Extract the [X, Y] coordinate from the center of the cell holding the provided text.  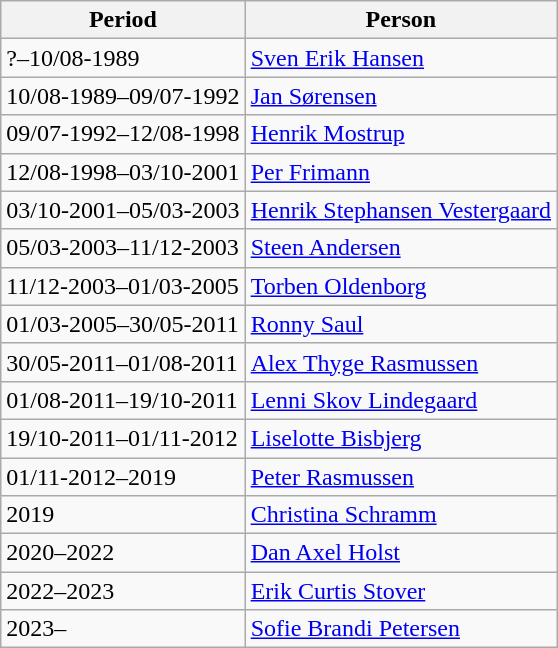
09/07-1992–12/08-1998 [123, 134]
2022–2023 [123, 591]
19/10-2011–01/11-2012 [123, 438]
01/11-2012–2019 [123, 477]
Alex Thyge Rasmussen [400, 362]
Torben Oldenborg [400, 286]
05/03-2003–11/12-2003 [123, 248]
?–10/08-1989 [123, 58]
Erik Curtis Stover [400, 591]
Person [400, 20]
12/08-1998–03/10-2001 [123, 172]
Liselotte Bisbjerg [400, 438]
Ronny Saul [400, 324]
Steen Andersen [400, 248]
01/08-2011–19/10-2011 [123, 400]
Jan Sørensen [400, 96]
Dan Axel Holst [400, 553]
30/05-2011–01/08-2011 [123, 362]
01/03-2005–30/05-2011 [123, 324]
Henrik Stephansen Vestergaard [400, 210]
2020–2022 [123, 553]
10/08-1989–09/07-1992 [123, 96]
03/10-2001–05/03-2003 [123, 210]
Per Frimann [400, 172]
Peter Rasmussen [400, 477]
Christina Schramm [400, 515]
2023– [123, 629]
2019 [123, 515]
Lenni Skov Lindegaard [400, 400]
Period [123, 20]
11/12-2003–01/03-2005 [123, 286]
Sofie Brandi Petersen [400, 629]
Henrik Mostrup [400, 134]
Sven Erik Hansen [400, 58]
